Provide the (X, Y) coordinate of the cell's center where the given text is located.  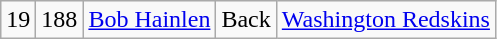
Bob Hainlen (150, 20)
19 (18, 20)
188 (60, 20)
Washington Redskins (386, 20)
Back (246, 20)
